From the cell containing the given text, extract its center point as (X, Y) coordinate. 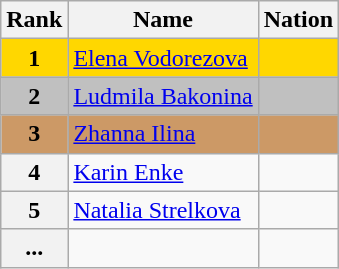
Nation (298, 20)
3 (34, 134)
Rank (34, 20)
2 (34, 96)
Karin Enke (163, 172)
Name (163, 20)
4 (34, 172)
Natalia Strelkova (163, 210)
Zhanna Ilina (163, 134)
5 (34, 210)
Elena Vodorezova (163, 58)
... (34, 248)
Ludmila Bakonina (163, 96)
1 (34, 58)
